Scan for the cell matching the given text and deliver its (X, Y) coordinate at center. 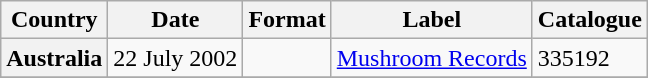
Date (176, 20)
Australia (54, 58)
Catalogue (590, 20)
Format (287, 20)
335192 (590, 58)
Mushroom Records (432, 58)
Country (54, 20)
Label (432, 20)
22 July 2002 (176, 58)
